Extract the [x, y] coordinate from the center of the cell holding the provided text.  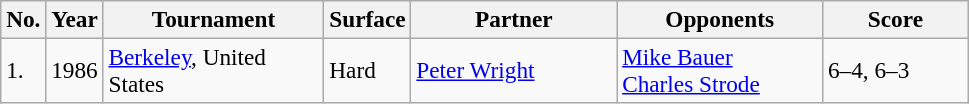
Surface [368, 19]
Score [896, 19]
Peter Wright [514, 70]
Tournament [214, 19]
6–4, 6–3 [896, 70]
Partner [514, 19]
Opponents [720, 19]
No. [24, 19]
1986 [74, 70]
Mike Bauer Charles Strode [720, 70]
Year [74, 19]
Hard [368, 70]
Berkeley, United States [214, 70]
1. [24, 70]
